From the cell containing the given text, extract its center point as (X, Y) coordinate. 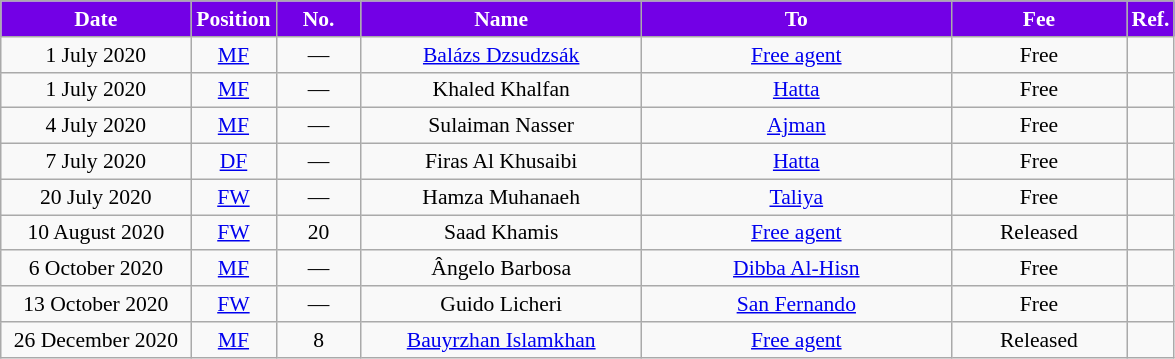
20 (318, 233)
7 July 2020 (96, 162)
Saad Khamis (501, 233)
To (796, 19)
26 December 2020 (96, 340)
Fee (1038, 19)
Dibba Al-Hisn (796, 269)
6 October 2020 (96, 269)
Name (501, 19)
8 (318, 340)
San Fernando (796, 304)
13 October 2020 (96, 304)
4 July 2020 (96, 126)
10 August 2020 (96, 233)
Position (234, 19)
No. (318, 19)
Guido Licheri (501, 304)
Hamza Muhanaeh (501, 197)
Ângelo Barbosa (501, 269)
20 July 2020 (96, 197)
Sulaiman Nasser (501, 126)
Bauyrzhan Islamkhan (501, 340)
Ref. (1150, 19)
Firas Al Khusaibi (501, 162)
Ajman (796, 126)
Khaled Khalfan (501, 90)
Taliya (796, 197)
Balázs Dzsudzsák (501, 55)
DF (234, 162)
Date (96, 19)
